For the text-containing cell, return its midpoint in (X, Y) coordinate format. 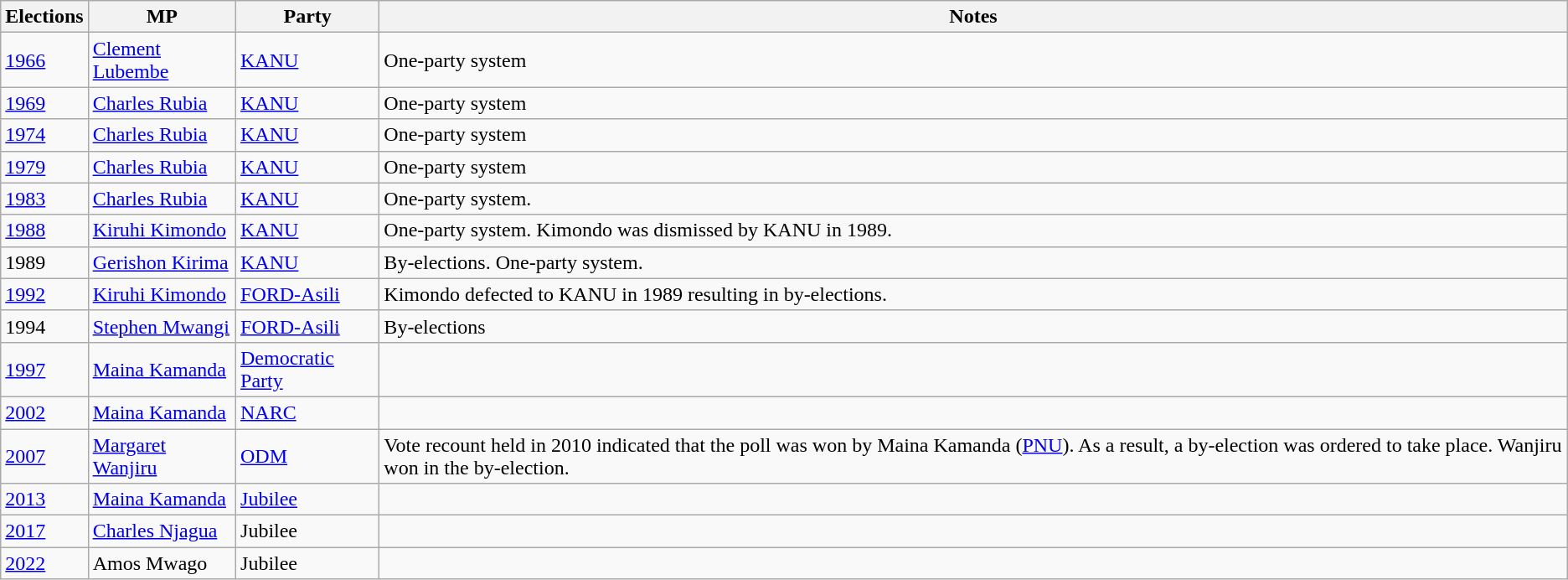
2002 (44, 412)
2017 (44, 531)
NARC (308, 412)
Amos Mwago (162, 563)
ODM (308, 456)
1992 (44, 294)
Kimondo defected to KANU in 1989 resulting in by-elections. (973, 294)
Margaret Wanjiru (162, 456)
1983 (44, 199)
MP (162, 17)
2013 (44, 500)
Clement Lubembe (162, 60)
Democratic Party (308, 369)
2022 (44, 563)
Stephen Mwangi (162, 326)
1994 (44, 326)
Gerishon Kirima (162, 262)
One-party system. (973, 199)
By-elections (973, 326)
1969 (44, 103)
By-elections. One-party system. (973, 262)
1966 (44, 60)
1974 (44, 135)
Party (308, 17)
2007 (44, 456)
1979 (44, 167)
One-party system. Kimondo was dismissed by KANU in 1989. (973, 230)
1988 (44, 230)
1989 (44, 262)
Notes (973, 17)
Elections (44, 17)
1997 (44, 369)
Charles Njagua (162, 531)
